Pinpoint the cell where the given text exists, returning its (x, y) midpoint coordinate. 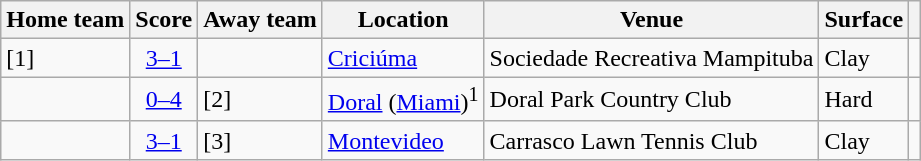
Montevideo (403, 140)
Sociedade Recreativa Mampituba (652, 58)
Location (403, 20)
Away team (260, 20)
[1] (66, 58)
Carrasco Lawn Tennis Club (652, 140)
[2] (260, 100)
Venue (652, 20)
Home team (66, 20)
Doral (Miami)1 (403, 100)
0–4 (164, 100)
Hard (864, 100)
[3] (260, 140)
Score (164, 20)
Surface (864, 20)
Criciúma (403, 58)
Doral Park Country Club (652, 100)
